Search for the cell housing the specified text and yield its [x, y] center coordinate. 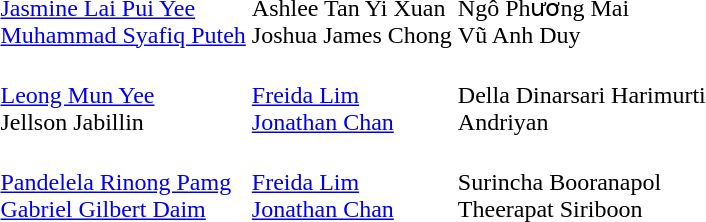
Freida Lim Jonathan Chan [352, 96]
